Output the (X, Y) coordinate of the center of the cell containing the given text.  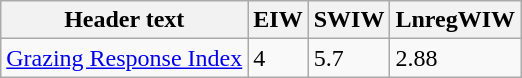
Header text (124, 20)
5.7 (349, 58)
2.88 (456, 58)
SWIW (349, 20)
LnregWIW (456, 20)
Grazing Response Index (124, 58)
4 (278, 58)
EIW (278, 20)
